Return the [X, Y] coordinate for the center point of the cell that contains the specified text.  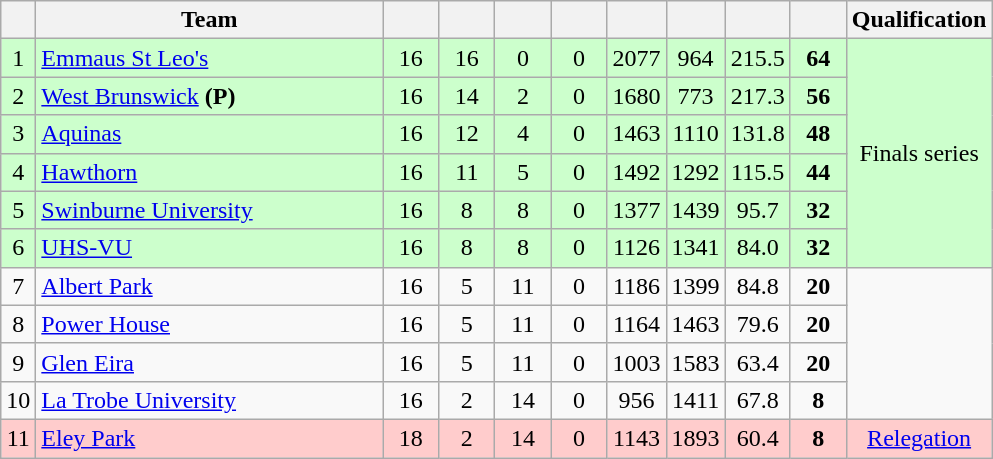
7 [18, 286]
Relegation [919, 438]
Hawthorn [210, 172]
1583 [696, 362]
1003 [636, 362]
131.8 [758, 134]
773 [696, 96]
Qualification [919, 20]
1439 [696, 210]
1292 [696, 172]
48 [818, 134]
9 [18, 362]
La Trobe University [210, 400]
95.7 [758, 210]
964 [696, 58]
Aquinas [210, 134]
115.5 [758, 172]
1492 [636, 172]
UHS-VU [210, 248]
Finals series [919, 153]
Glen Eira [210, 362]
79.6 [758, 324]
64 [818, 58]
1680 [636, 96]
Swinburne University [210, 210]
1399 [696, 286]
West Brunswick (P) [210, 96]
Eley Park [210, 438]
3 [18, 134]
1186 [636, 286]
63.4 [758, 362]
Power House [210, 324]
956 [636, 400]
Emmaus St Leo's [210, 58]
1164 [636, 324]
1110 [696, 134]
56 [818, 96]
1893 [696, 438]
1143 [636, 438]
1 [18, 58]
67.8 [758, 400]
Albert Park [210, 286]
217.3 [758, 96]
44 [818, 172]
215.5 [758, 58]
1341 [696, 248]
18 [411, 438]
10 [18, 400]
1411 [696, 400]
12 [467, 134]
Team [210, 20]
84.0 [758, 248]
60.4 [758, 438]
2077 [636, 58]
84.8 [758, 286]
6 [18, 248]
1377 [636, 210]
1126 [636, 248]
